Return the (X, Y) coordinate for the center point of the cell that contains the specified text.  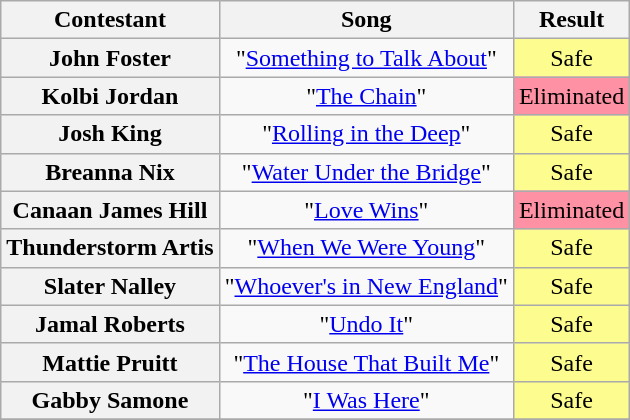
"Love Wins" (366, 210)
Song (366, 20)
Slater Nalley (110, 286)
"Water Under the Bridge" (366, 172)
Contestant (110, 20)
Thunderstorm Artis (110, 248)
Josh King (110, 134)
"The House That Built Me" (366, 362)
"Rolling in the Deep" (366, 134)
"When We Were Young" (366, 248)
Jamal Roberts (110, 324)
Mattie Pruitt (110, 362)
Gabby Samone (110, 400)
"Undo It" (366, 324)
John Foster (110, 58)
"The Chain" (366, 96)
"Something to Talk About" (366, 58)
Kolbi Jordan (110, 96)
"I Was Here" (366, 400)
"Whoever's in New England" (366, 286)
Canaan James Hill (110, 210)
Result (571, 20)
Breanna Nix (110, 172)
